Output the (x, y) coordinate of the center of the cell containing the given text.  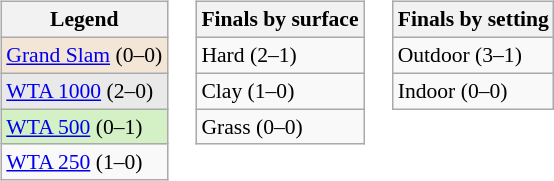
Hard (2–1) (280, 55)
Finals by setting (474, 20)
Legend (84, 20)
Grand Slam (0–0) (84, 55)
WTA 500 (0–1) (84, 127)
WTA 1000 (2–0) (84, 91)
Outdoor (3–1) (474, 55)
Finals by surface (280, 20)
Grass (0–0) (280, 127)
Clay (1–0) (280, 91)
Indoor (0–0) (474, 91)
WTA 250 (1–0) (84, 162)
